Pinpoint the cell where the given text exists, returning its [X, Y] midpoint coordinate. 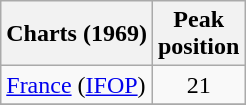
Charts (1969) [77, 34]
Peakposition [198, 34]
France (IFOP) [77, 85]
21 [198, 85]
